Detect which cell encompasses the target text, then output its (X, Y) center coordinate. 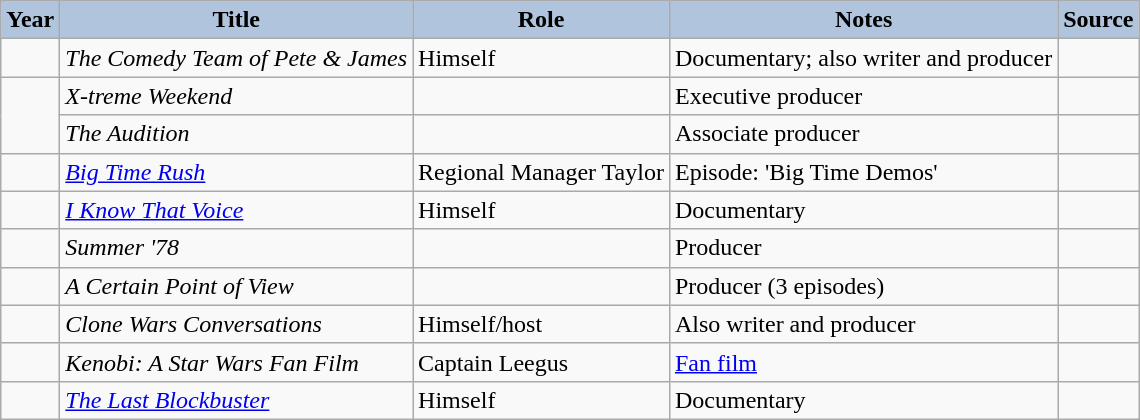
Documentary; also writer and producer (863, 58)
Producer (3 episodes) (863, 286)
Episode: 'Big Time Demos' (863, 172)
Also writer and producer (863, 324)
Associate producer (863, 134)
Executive producer (863, 96)
Captain Leegus (542, 362)
I Know That Voice (236, 210)
Regional Manager Taylor (542, 172)
A Certain Point of View (236, 286)
Role (542, 20)
Notes (863, 20)
The Last Blockbuster (236, 400)
Producer (863, 248)
Summer '78 (236, 248)
Kenobi: A Star Wars Fan Film (236, 362)
X-treme Weekend (236, 96)
Fan film (863, 362)
Year (30, 20)
Clone Wars Conversations (236, 324)
The Audition (236, 134)
Title (236, 20)
Big Time Rush (236, 172)
The Comedy Team of Pete & James (236, 58)
Source (1098, 20)
Himself/host (542, 324)
